Pinpoint the cell where the given text exists, returning its (X, Y) midpoint coordinate. 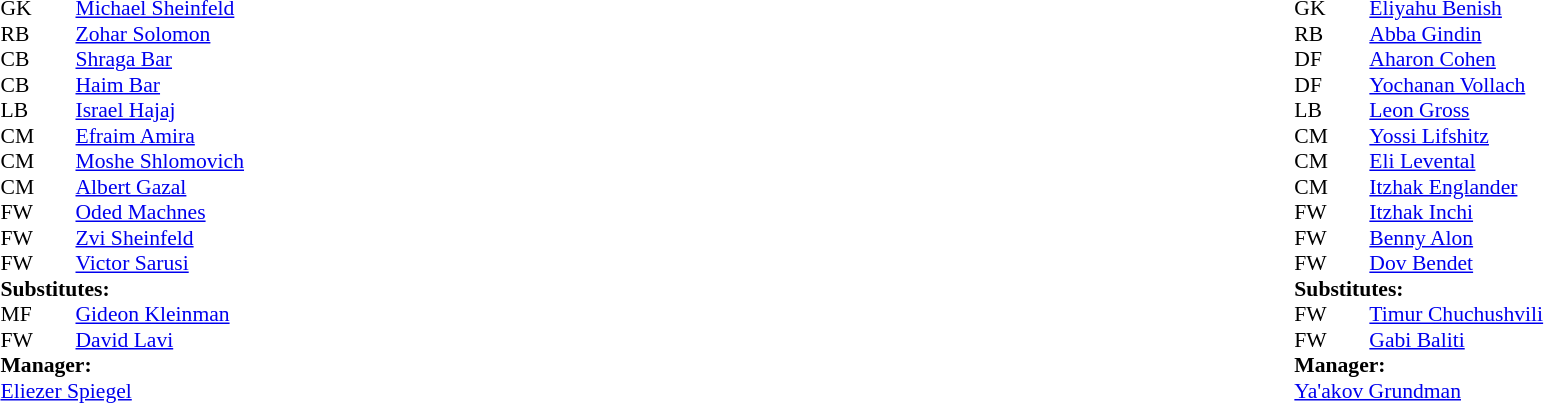
Oded Machnes (160, 213)
Leon Gross (1456, 111)
Moshe Shlomovich (160, 161)
Yochanan Vollach (1456, 85)
Itzhak Inchi (1456, 213)
Dov Bendet (1456, 263)
MF (19, 315)
Itzhak Englander (1456, 187)
Timur Chuchushvili (1456, 315)
Aharon Cohen (1456, 59)
Benny Alon (1456, 238)
David Lavi (160, 340)
Yossi Lifshitz (1456, 136)
Zohar Solomon (160, 34)
Gabi Baliti (1456, 340)
Albert Gazal (160, 187)
Haim Bar (160, 85)
Efraim Amira (160, 136)
Israel Hajaj (160, 111)
Gideon Kleinman (160, 315)
Abba Gindin (1456, 34)
Victor Sarusi (160, 263)
Eli Levental (1456, 161)
Zvi Sheinfeld (160, 238)
Shraga Bar (160, 59)
